From the cell containing the given text, extract its center point as [X, Y] coordinate. 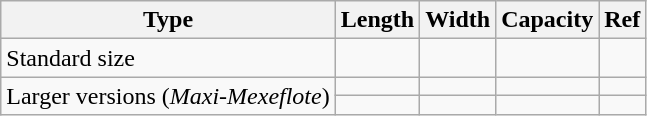
Standard size [168, 58]
Ref [622, 20]
Capacity [548, 20]
Type [168, 20]
Length [377, 20]
Larger versions (Maxi-Mexeflote) [168, 96]
Width [458, 20]
